Identify which cell holds the provided text, then report its [X, Y] central coordinate. 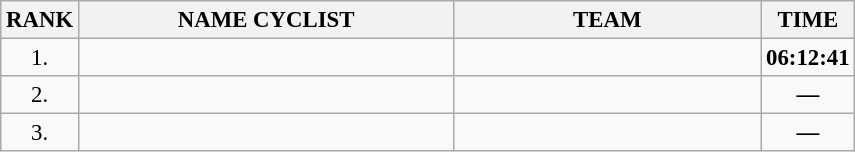
TEAM [608, 20]
TIME [808, 20]
3. [40, 133]
06:12:41 [808, 58]
NAME CYCLIST [266, 20]
2. [40, 95]
1. [40, 58]
RANK [40, 20]
